Return (x, y) of the center of cell containing provided text 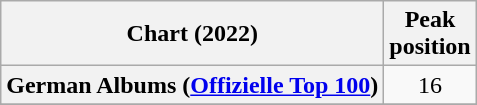
16 (430, 85)
Peakposition (430, 34)
Chart (2022) (192, 34)
German Albums (Offizielle Top 100) (192, 85)
